Output the [X, Y] coordinate of the center of the cell containing the given text.  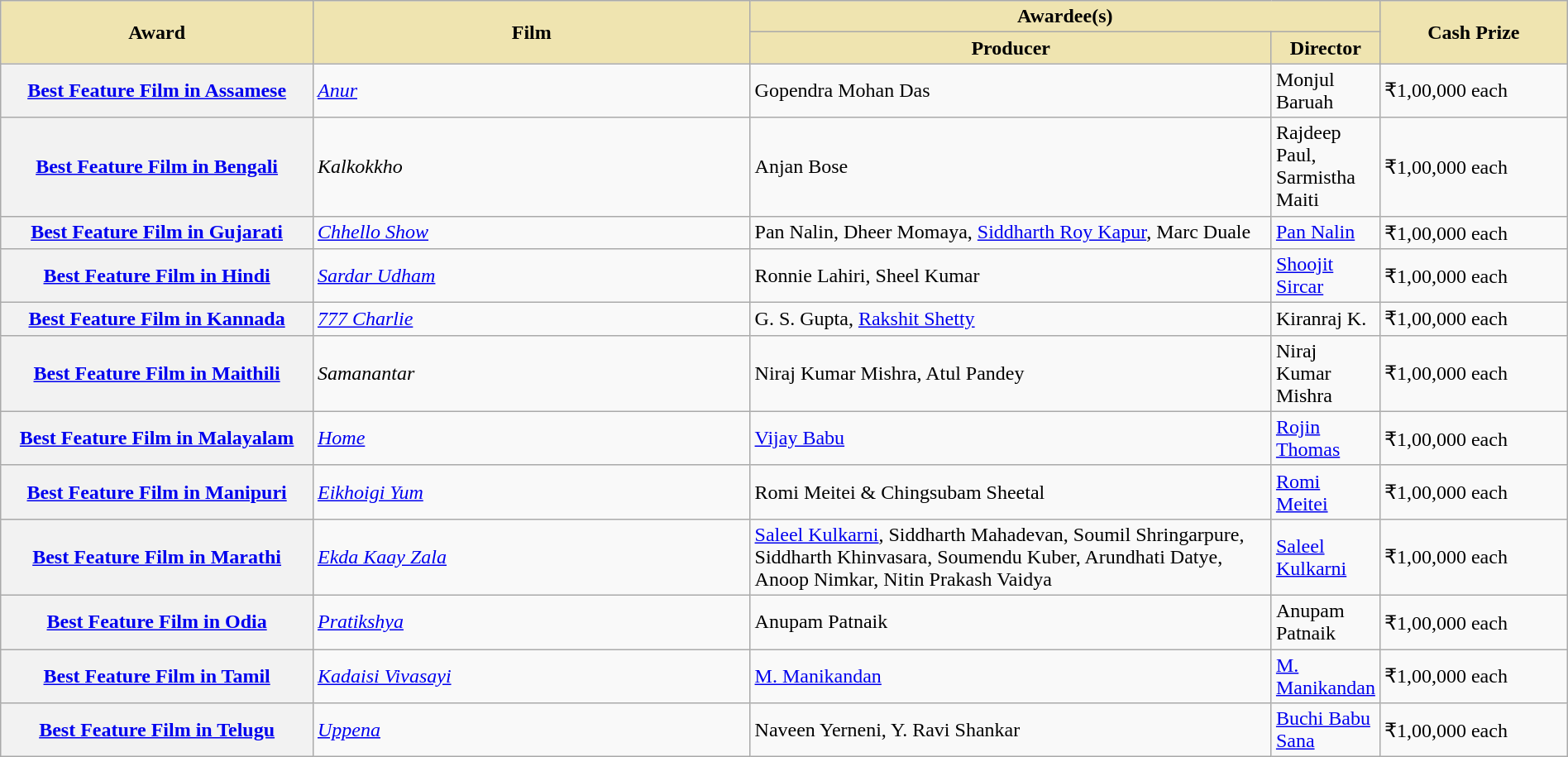
Producer [1011, 48]
Best Feature Film in Bengali [157, 167]
Uppena [531, 730]
Home [531, 438]
Best Feature Film in Gujarati [157, 232]
Film [531, 32]
Shoojit Sircar [1325, 276]
Saleel Kulkarni [1325, 557]
Director [1325, 48]
Best Feature Film in Malayalam [157, 438]
Anjan Bose [1011, 167]
Best Feature Film in Tamil [157, 675]
Niraj Kumar Mishra [1325, 373]
Best Feature Film in Assamese [157, 91]
Rajdeep Paul, Sarmistha Maiti [1325, 167]
Best Feature Film in Hindi [157, 276]
Gopendra Mohan Das [1011, 91]
Vijay Babu [1011, 438]
Ronnie Lahiri, Sheel Kumar [1011, 276]
Romi Meitei & Chingsubam Sheetal [1011, 491]
Kiranraj K. [1325, 319]
Eikhoigi Yum [531, 491]
Best Feature Film in Odia [157, 622]
Award [157, 32]
Saleel Kulkarni, Siddharth Mahadevan, Soumil Shringarpure, Siddharth Khinvasara, Soumendu Kuber, Arundhati Datye, Anoop Nimkar, Nitin Prakash Vaidya [1011, 557]
Anur [531, 91]
Cash Prize [1474, 32]
Pan Nalin, Dheer Momaya, Siddharth Roy Kapur, Marc Duale [1011, 232]
G. S. Gupta, Rakshit Shetty [1011, 319]
Niraj Kumar Mishra, Atul Pandey [1011, 373]
Pratikshya [531, 622]
Best Feature Film in Telugu [157, 730]
Best Feature Film in Maithili [157, 373]
Naveen Yerneni, Y. Ravi Shankar [1011, 730]
Pan Nalin [1325, 232]
Kadaisi Vivasayi [531, 675]
Best Feature Film in Kannada [157, 319]
Samanantar [531, 373]
Sardar Udham [531, 276]
Best Feature Film in Manipuri [157, 491]
Chhello Show [531, 232]
Buchi Babu Sana [1325, 730]
Monjul Baruah [1325, 91]
Rojin Thomas [1325, 438]
Kalkokkho [531, 167]
Awardee(s) [1065, 17]
777 Charlie [531, 319]
Romi Meitei [1325, 491]
Best Feature Film in Marathi [157, 557]
Ekda Kaay Zala [531, 557]
